Scan for the cell matching the given text and deliver its [x, y] coordinate at center. 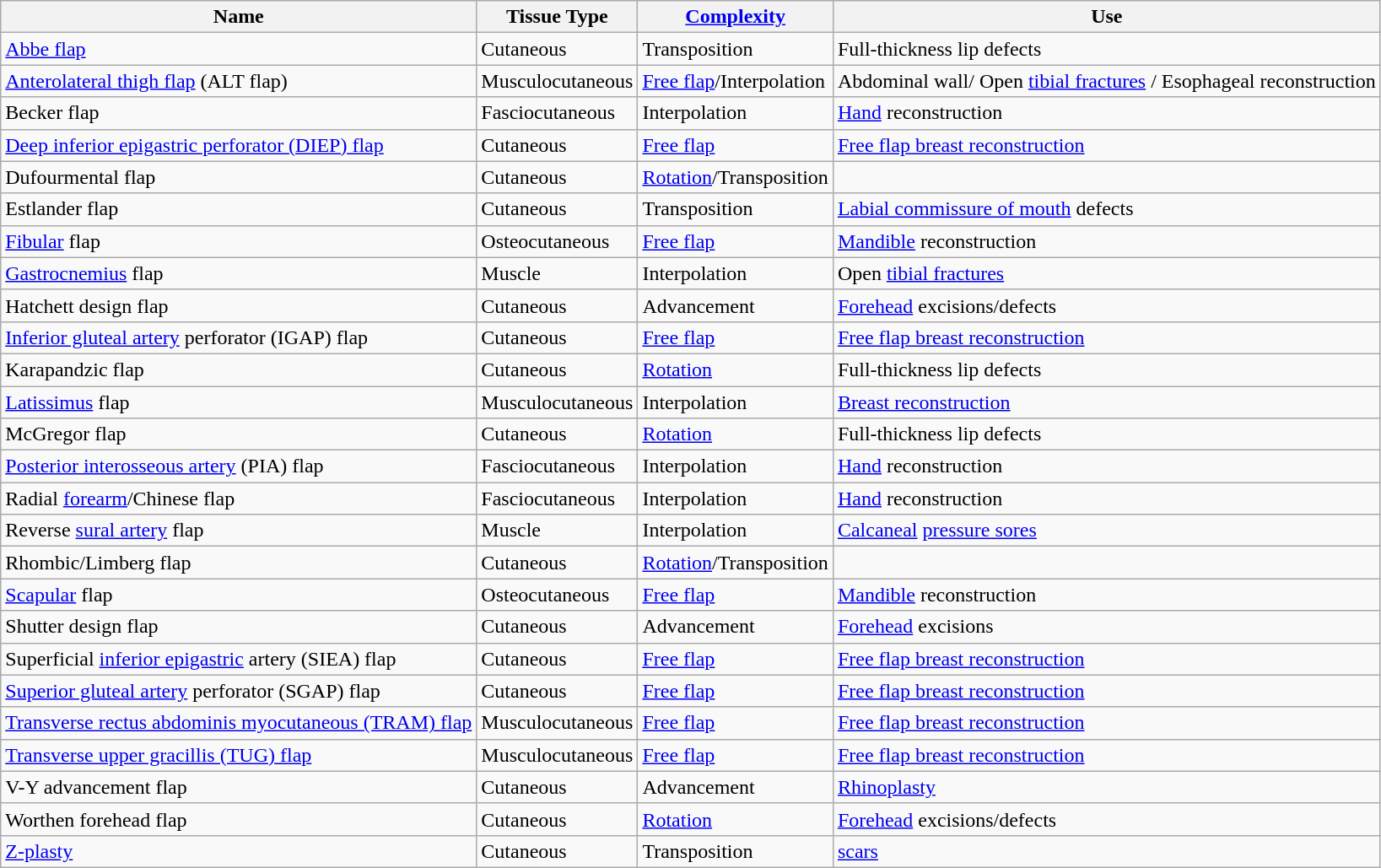
Transverse rectus abdominis myocutaneous (TRAM) flap [239, 723]
Deep inferior epigastric perforator (DIEP) flap [239, 145]
Abbe flap [239, 49]
Calcaneal pressure sores [1107, 531]
McGregor flap [239, 434]
Superior gluteal artery perforator (SGAP) flap [239, 691]
Tissue Type [557, 17]
Superficial inferior epigastric artery (SIEA) flap [239, 659]
Becker flap [239, 113]
Z-plasty [239, 851]
Use [1107, 17]
Forehead excisions [1107, 627]
Latissimus flap [239, 402]
Hatchett design flap [239, 305]
Scapular flap [239, 595]
Anterolateral thigh flap (ALT flap) [239, 81]
Name [239, 17]
Reverse sural artery flap [239, 531]
Dufourmental flap [239, 177]
Abdominal wall/ Open tibial fractures / Esophageal reconstruction [1107, 81]
Rhombic/Limberg flap [239, 563]
Open tibial fractures [1107, 273]
Rhinoplasty [1107, 787]
Inferior gluteal artery perforator (IGAP) flap [239, 337]
Radial forearm/Chinese flap [239, 499]
Karapandzic flap [239, 369]
Complexity [736, 17]
Worthen forehead flap [239, 819]
Free flap/Interpolation [736, 81]
Estlander flap [239, 209]
Breast reconstruction [1107, 402]
Posterior interosseous artery (PIA) flap [239, 466]
Transverse upper gracillis (TUG) flap [239, 755]
Gastrocnemius flap [239, 273]
Fibular flap [239, 241]
scars [1107, 851]
Shutter design flap [239, 627]
Labial commissure of mouth defects [1107, 209]
V-Y advancement flap [239, 787]
